Find where the given text appears and provide that cell's center as (X, Y) coordinate. 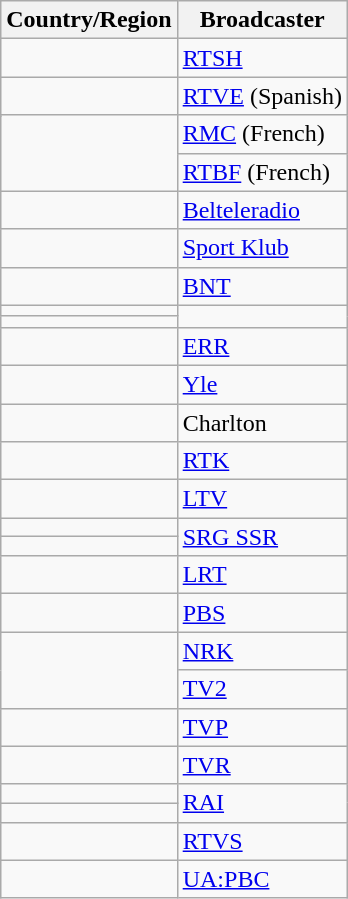
NRK (262, 651)
TV2 (262, 689)
TVP (262, 727)
RTVE (Spanish) (262, 96)
RTK (262, 461)
Yle (262, 384)
LTV (262, 499)
UA:PBC (262, 879)
RAI (262, 803)
SRG SSR (262, 537)
LRT (262, 575)
Broadcaster (262, 20)
PBS (262, 613)
RMC (French) (262, 134)
RTBF (French) (262, 172)
RTSH (262, 58)
RTVS (262, 841)
BNT (262, 286)
Charlton (262, 423)
TVR (262, 765)
Belteleradio (262, 210)
ERR (262, 346)
Country/Region (89, 20)
Sport Klub (262, 248)
